Find where the given text appears and provide that cell's center as (X, Y) coordinate. 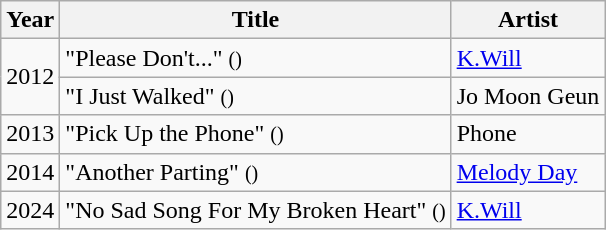
2014 (30, 172)
"Another Parting" () (256, 172)
Jo Moon Geun (528, 96)
"I Just Walked" () (256, 96)
Title (256, 20)
Phone (528, 134)
Melody Day (528, 172)
"Please Don't..." () (256, 58)
2013 (30, 134)
"Pick Up the Phone" () (256, 134)
2012 (30, 77)
2024 (30, 210)
Artist (528, 20)
Year (30, 20)
"No Sad Song For My Broken Heart" () (256, 210)
